Find where the given text appears and provide that cell's center as (X, Y) coordinate. 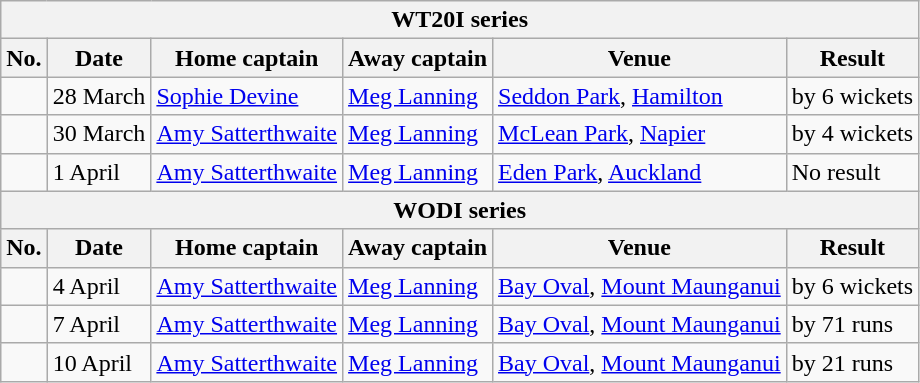
Seddon Park, Hamilton (640, 96)
7 April (99, 324)
WT20I series (460, 20)
WODI series (460, 210)
by 71 runs (852, 324)
No result (852, 172)
28 March (99, 96)
4 April (99, 286)
30 March (99, 134)
Eden Park, Auckland (640, 172)
McLean Park, Napier (640, 134)
Sophie Devine (247, 96)
by 4 wickets (852, 134)
1 April (99, 172)
10 April (99, 362)
by 21 runs (852, 362)
